Provide the (x, y) coordinate of the cell's center where the given text is located.  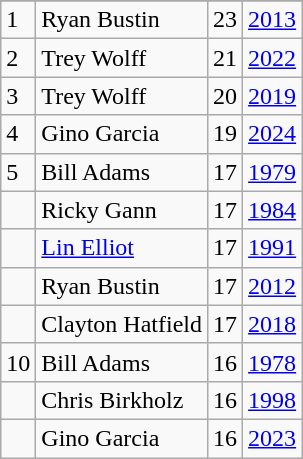
19 (226, 134)
2023 (272, 438)
1991 (272, 248)
1984 (272, 210)
Lin Elliot (122, 248)
2022 (272, 58)
2 (18, 58)
20 (226, 96)
10 (18, 362)
1978 (272, 362)
21 (226, 58)
23 (226, 20)
1979 (272, 172)
4 (18, 134)
2024 (272, 134)
Clayton Hatfield (122, 324)
1998 (272, 400)
2013 (272, 20)
5 (18, 172)
3 (18, 96)
2018 (272, 324)
Ricky Gann (122, 210)
2012 (272, 286)
1 (18, 20)
Chris Birkholz (122, 400)
2019 (272, 96)
